Locate the cell with the specified text and output its [x, y] center coordinate. 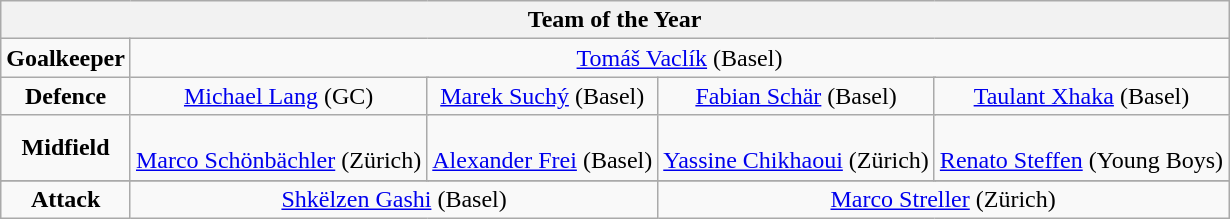
Renato Steffen (Young Boys) [1081, 148]
Fabian Schär (Basel) [796, 96]
Marco Streller (Zürich) [944, 199]
Defence [66, 96]
Team of the Year [615, 20]
Marek Suchý (Basel) [542, 96]
Tomáš Vaclík (Basel) [679, 58]
Goalkeeper [66, 58]
Taulant Xhaka (Basel) [1081, 96]
Yassine Chikhaoui (Zürich) [796, 148]
Marco Schönbächler (Zürich) [278, 148]
Alexander Frei (Basel) [542, 148]
Shkëlzen Gashi (Basel) [394, 199]
Michael Lang (GC) [278, 96]
Midfield [66, 148]
Attack [66, 199]
